Detect which cell encompasses the target text, then output its (x, y) center coordinate. 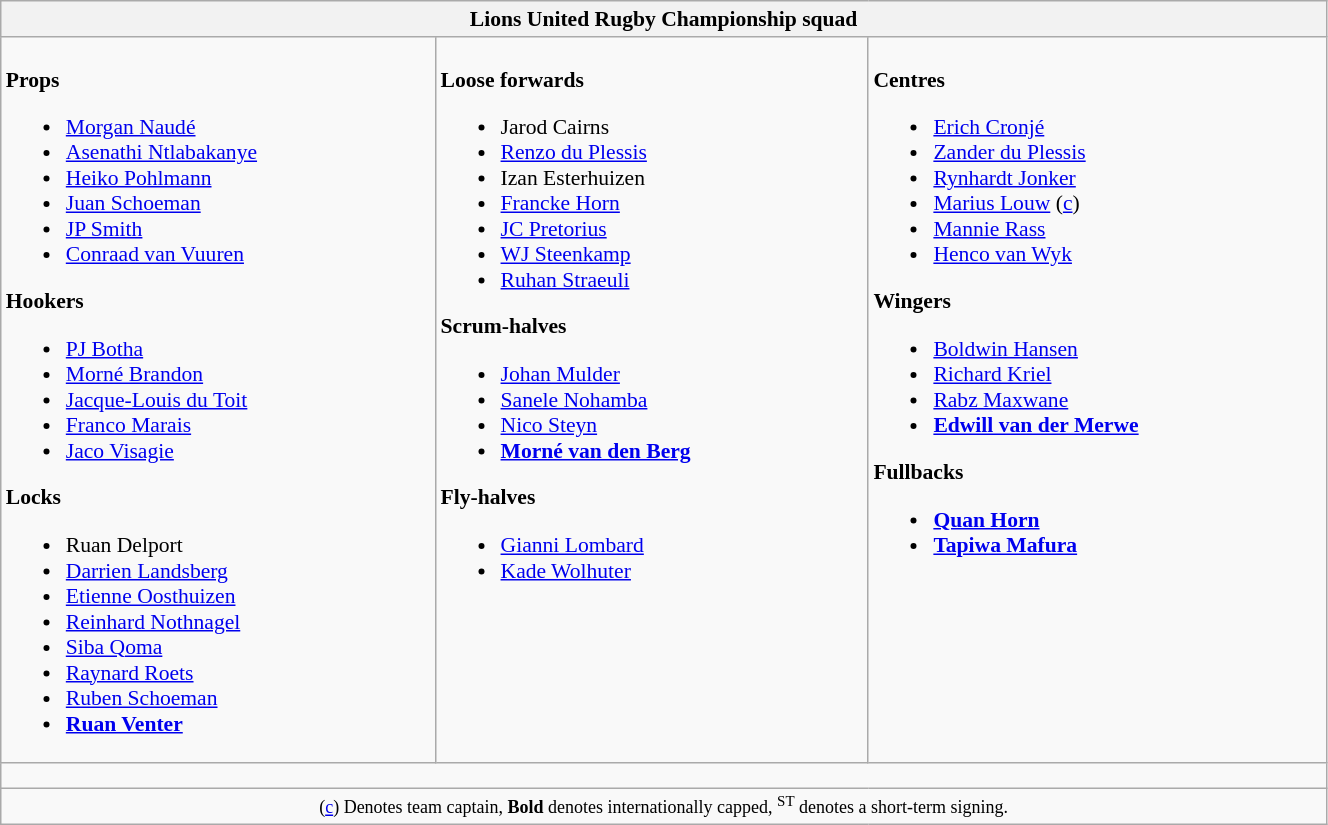
Lions United Rugby Championship squad (664, 19)
(c) Denotes team captain, Bold denotes internationally capped, ST denotes a short-term signing. (664, 806)
